Identify which cell holds the provided text, then report its (x, y) central coordinate. 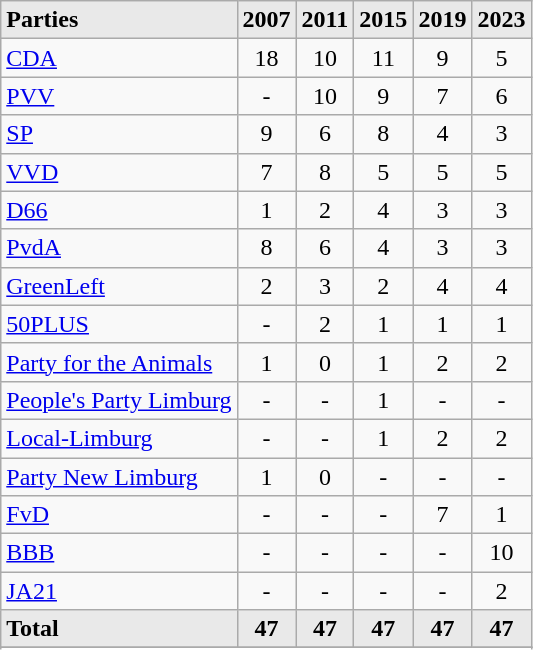
CDA (119, 58)
50PLUS (119, 324)
GreenLeft (119, 286)
2023 (502, 20)
JA21 (119, 591)
Parties (119, 20)
FvD (119, 515)
11 (384, 58)
BBB (119, 553)
2015 (384, 20)
Party for the Animals (119, 362)
2011 (325, 20)
Party New Limburg (119, 477)
PvdA (119, 248)
2019 (442, 20)
Local-Limburg (119, 438)
D66 (119, 210)
18 (266, 58)
SP (119, 134)
VVD (119, 172)
Total (119, 629)
People's Party Limburg (119, 400)
PVV (119, 96)
2007 (266, 20)
